Extract the (X, Y) coordinate from the center of the cell holding the provided text.  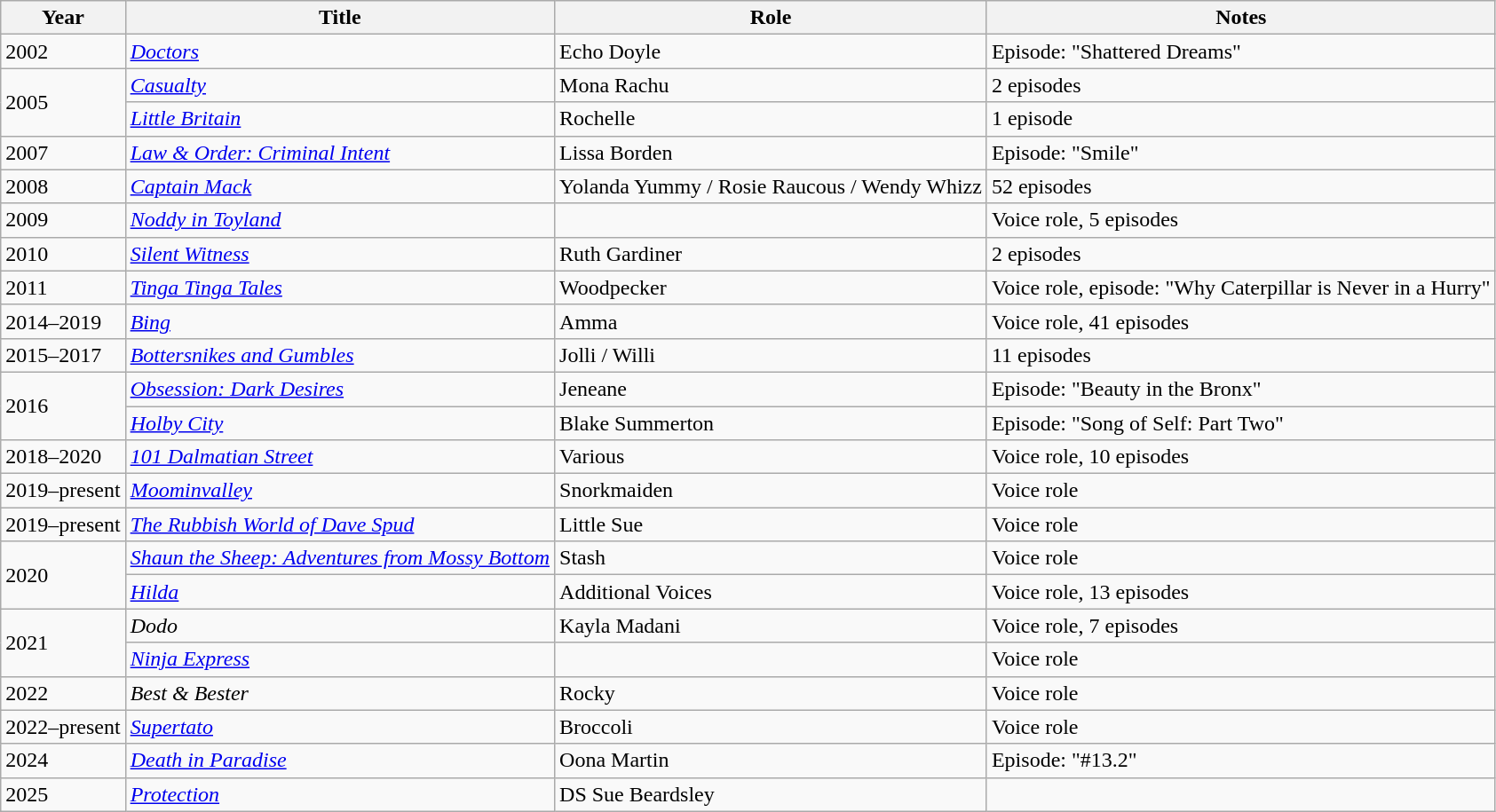
1 episode (1241, 119)
52 episodes (1241, 186)
Various (771, 457)
2014–2019 (63, 321)
Protection (339, 794)
Notes (1241, 18)
Rocky (771, 693)
Episode: "Shattered Dreams" (1241, 51)
Lissa Borden (771, 153)
Bottersnikes and Gumbles (339, 355)
Blake Summerton (771, 423)
Tinga Tinga Tales (339, 288)
2022–present (63, 727)
2020 (63, 575)
Title (339, 18)
2025 (63, 794)
11 episodes (1241, 355)
Additional Voices (771, 592)
Hilda (339, 592)
Amma (771, 321)
2011 (63, 288)
Episode: "Smile" (1241, 153)
Moominvalley (339, 491)
Jolli / Willi (771, 355)
Captain Mack (339, 186)
Holby City (339, 423)
Voice role, 13 episodes (1241, 592)
2016 (63, 406)
2008 (63, 186)
The Rubbish World of Dave Spud (339, 524)
Episode: "Beauty in the Bronx" (1241, 389)
2024 (63, 761)
2009 (63, 220)
Rochelle (771, 119)
Woodpecker (771, 288)
2018–2020 (63, 457)
Yolanda Yummy / Rosie Raucous / Wendy Whizz (771, 186)
Bing (339, 321)
Supertato (339, 727)
2002 (63, 51)
Ruth Gardiner (771, 254)
2010 (63, 254)
2007 (63, 153)
Law & Order: Criminal Intent (339, 153)
Mona Rachu (771, 85)
Little Britain (339, 119)
Best & Bester (339, 693)
Noddy in Toyland (339, 220)
101 Dalmatian Street (339, 457)
2005 (63, 102)
Oona Martin (771, 761)
Voice role, 7 episodes (1241, 626)
Year (63, 18)
Episode: "Song of Self: Part Two" (1241, 423)
Voice role, 5 episodes (1241, 220)
Obsession: Dark Desires (339, 389)
Snorkmaiden (771, 491)
Kayla Madani (771, 626)
2021 (63, 643)
Death in Paradise (339, 761)
Jeneane (771, 389)
Ninja Express (339, 659)
2015–2017 (63, 355)
Casualty (339, 85)
Voice role, episode: "Why Caterpillar is Never in a Hurry" (1241, 288)
Episode: "#13.2" (1241, 761)
Voice role, 41 episodes (1241, 321)
Role (771, 18)
Little Sue (771, 524)
Echo Doyle (771, 51)
Stash (771, 558)
Shaun the Sheep: Adventures from Mossy Bottom (339, 558)
2022 (63, 693)
Broccoli (771, 727)
Voice role, 10 episodes (1241, 457)
Dodo (339, 626)
Doctors (339, 51)
Silent Witness (339, 254)
DS Sue Beardsley (771, 794)
